For the text-containing cell, return its midpoint in (X, Y) coordinate format. 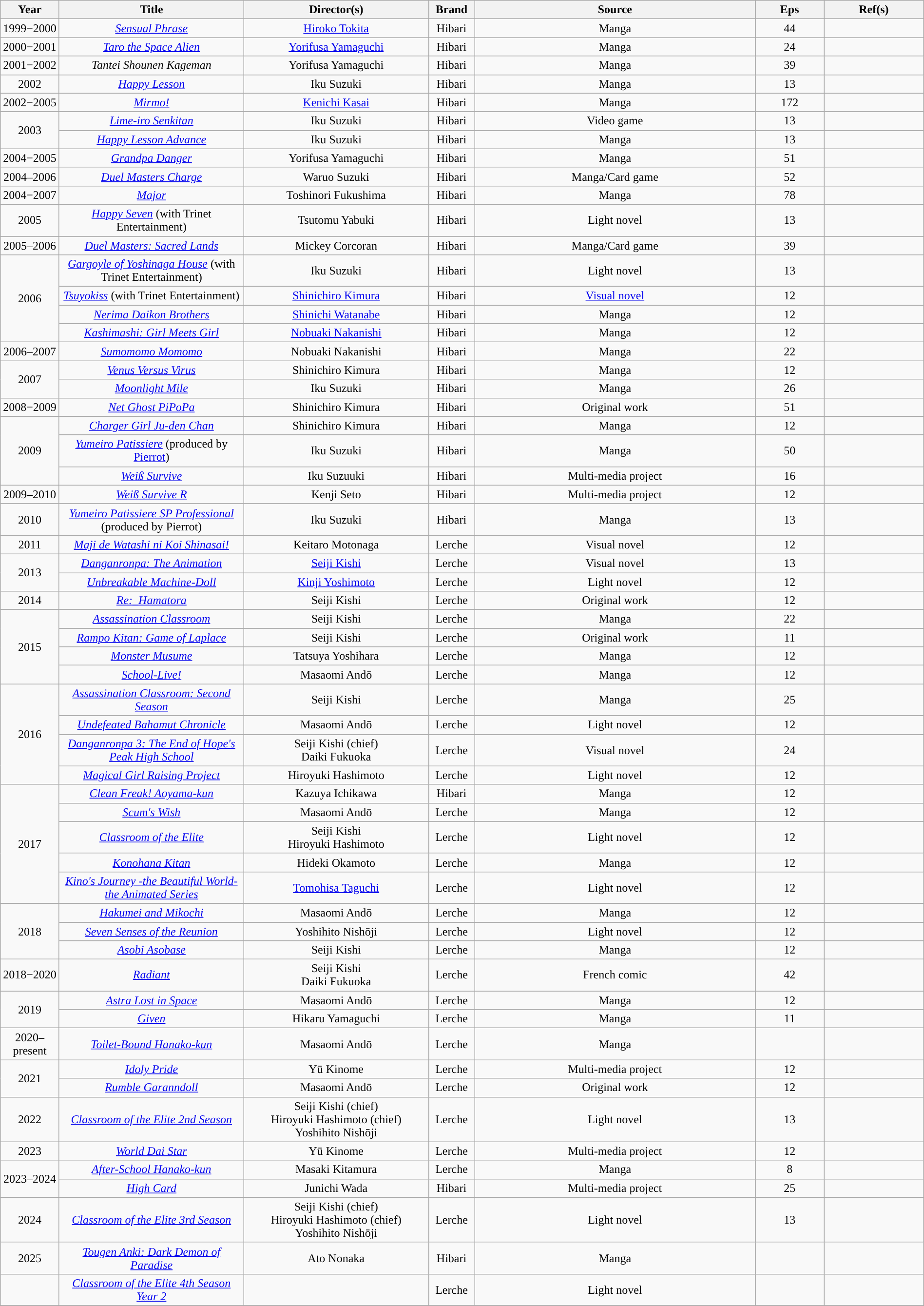
172 (789, 102)
Astra Lost in Space (151, 1000)
2002−2005 (30, 102)
Tsuyokiss (with Trinet Entertainment) (151, 296)
Tsutomu Yabuki (336, 220)
2023–2024 (30, 1179)
Yumeiro Patissiere SP Professional (produced by Pierrot) (151, 520)
2000−2001 (30, 47)
Masaki Kitamura (336, 1170)
Classroom of the Elite 2nd Season (151, 1119)
2018 (30, 931)
Mirmo! (151, 102)
Assassination Classroom (151, 619)
Rampo Kitan: Game of Laplace (151, 638)
2004–2006 (30, 176)
2023 (30, 1151)
Brand (451, 10)
2006–2007 (30, 351)
Grandpa Danger (151, 158)
1999−2000 (30, 28)
16 (789, 476)
School-Live! (151, 675)
Duel Masters: Sacred Lands (151, 245)
Hiroko Tokita (336, 28)
Toilet-Bound Hanako-kun (151, 1044)
Kenji Seto (336, 494)
Iku Suzuuki (336, 476)
Happy Lesson (151, 84)
Title (151, 10)
2018−2020 (30, 975)
Classroom of the Elite 3rd Season (151, 1220)
Shinichi Watanabe (336, 314)
Waruo Suzuki (336, 176)
Junichi Wada (336, 1188)
Scum's Wish (151, 812)
Mickey Corcoran (336, 245)
Yumeiro Patissiere (produced by Pierrot) (151, 450)
Happy Lesson Advance (151, 139)
Happy Seven (with Trinet Entertainment) (151, 220)
Taro the Space Alien (151, 47)
Moonlight Mile (151, 389)
Kenichi Kasai (336, 102)
Eps (789, 10)
Nerima Daikon Brothers (151, 314)
Seiji Kishi Daiki Fukuoka (336, 975)
Hideki Okamoto (336, 862)
2010 (30, 520)
2020–present (30, 1044)
Maji de Watashi ni Koi Shinasai! (151, 545)
Lime-iro Senkitan (151, 121)
Tomohisa Taguchi (336, 887)
2009 (30, 450)
2003 (30, 130)
2009–2010 (30, 494)
High Card (151, 1188)
Keitaro Motonaga (336, 545)
2001−2002 (30, 65)
2008−2009 (30, 407)
Major (151, 195)
2024 (30, 1220)
Seiji Kishi (chief) Daiki Fukuoka (336, 750)
Hiroyuki Hashimoto (336, 775)
2019 (30, 1010)
Ato Nonaka (336, 1258)
Venus Versus Virus (151, 370)
Kashimashi: Girl Meets Girl (151, 333)
Director(s) (336, 10)
Danganronpa: The Animation (151, 563)
Toshinori Fukushima (336, 195)
2025 (30, 1258)
2002 (30, 84)
Source (615, 10)
52 (789, 176)
Undefeated Bahamut Chronicle (151, 725)
Year (30, 10)
2021 (30, 1078)
42 (789, 975)
Assassination Classroom: Second Season (151, 700)
Seven Senses of the Reunion (151, 932)
Tougen Anki: Dark Demon of Paradise (151, 1258)
Weiß Survive (151, 476)
2007 (30, 379)
2004−2005 (30, 158)
Rumble Garanndoll (151, 1088)
2006 (30, 298)
2017 (30, 844)
Charger Girl Ju-den Chan (151, 426)
2004−2007 (30, 195)
Kazuya Ichikawa (336, 794)
Hikaru Yamaguchi (336, 1019)
Unbreakable Machine-Doll (151, 582)
Sumomomo Momomo (151, 351)
Tantei Shounen Kageman (151, 65)
Konohana Kitan (151, 862)
2015 (30, 647)
Ref(s) (874, 10)
Classroom of the Elite 4th Season Year 2 (151, 1290)
Danganronpa 3: The End of Hope's Peak High School (151, 750)
Video game (615, 121)
Gargoyle of Yoshinaga House (with Trinet Entertainment) (151, 271)
Kinji Yoshimoto (336, 582)
44 (789, 28)
2022 (30, 1119)
2005–2006 (30, 245)
2013 (30, 572)
2011 (30, 545)
2005 (30, 220)
50 (789, 450)
Weiß Survive R (151, 494)
Duel Masters Charge (151, 176)
Tatsuya Yoshihara (336, 656)
Classroom of the Elite (151, 838)
Hakumei and Mikochi (151, 913)
2014 (30, 601)
26 (789, 389)
Idoly Pride (151, 1069)
Yoshihito Nishōji (336, 932)
French comic (615, 975)
Seiji Kishi Hiroyuki Hashimoto (336, 838)
Clean Freak! Aoyama-kun (151, 794)
Net Ghost PiPoPa (151, 407)
78 (789, 195)
Monster Musume (151, 656)
Magical Girl Raising Project (151, 775)
World Dai Star (151, 1151)
Kino's Journey -the Beautiful World- the Animated Series (151, 887)
Re:_Hamatora (151, 601)
Radiant (151, 975)
After-School Hanako-kun (151, 1170)
8 (789, 1170)
Sensual Phrase (151, 28)
Given (151, 1019)
Asobi Asobase (151, 950)
2016 (30, 734)
